Locate the cell with the specified text and output its (X, Y) center coordinate. 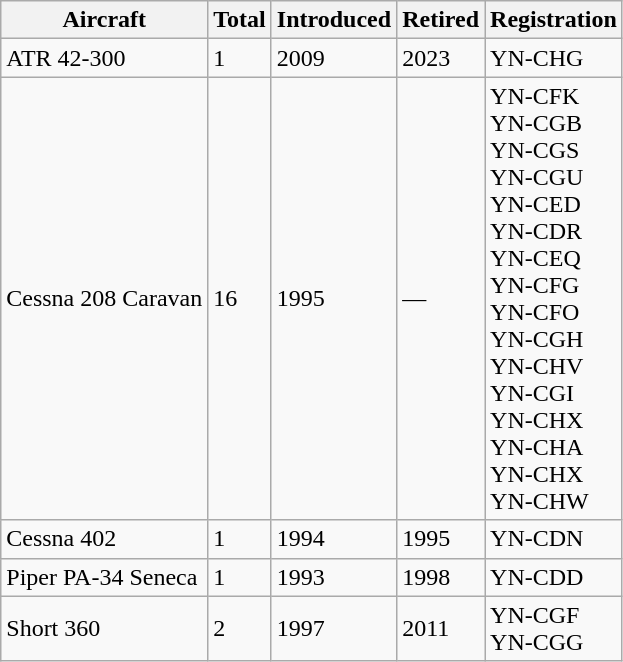
2011 (441, 628)
YN-CDN (554, 539)
Cessna 402 (104, 539)
2 (240, 628)
Retired (441, 20)
Short 360 (104, 628)
Aircraft (104, 20)
2009 (334, 58)
YN-CHG (554, 58)
Piper PA-34 Seneca (104, 577)
Total (240, 20)
YN-CFKYN-CGBYN-CGSYN-CGUYN-CEDYN-CDRYN-CEQYN-CFGYN-CFOYN-CGHYN-CHVYN-CGIYN-CHXYN-CHAYN-CHXYN-CHW (554, 298)
2023 (441, 58)
YN-CGFYN-CGG (554, 628)
16 (240, 298)
Cessna 208 Caravan (104, 298)
1993 (334, 577)
YN-CDD (554, 577)
— (441, 298)
ATR 42-300 (104, 58)
Registration (554, 20)
1994 (334, 539)
Introduced (334, 20)
1997 (334, 628)
1998 (441, 577)
